Capture the cell that displays the provided text and extract its [X, Y] central coordinate. 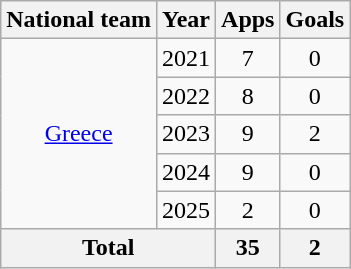
2021 [186, 58]
2022 [186, 96]
2023 [186, 134]
2024 [186, 172]
Apps [248, 20]
35 [248, 248]
Year [186, 20]
Goals [315, 20]
Total [108, 248]
7 [248, 58]
2025 [186, 210]
8 [248, 96]
Greece [79, 134]
National team [79, 20]
